Identify which cell holds the provided text, then report its (x, y) central coordinate. 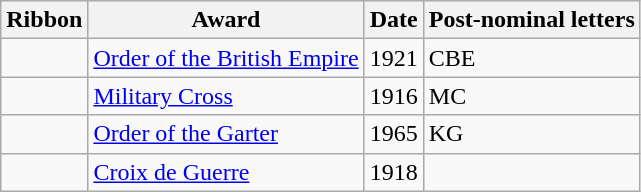
Order of the British Empire (226, 58)
Ribbon (44, 20)
MC (532, 96)
Date (394, 20)
Award (226, 20)
Military Cross (226, 96)
KG (532, 134)
1918 (394, 172)
1965 (394, 134)
1916 (394, 96)
1921 (394, 58)
Order of the Garter (226, 134)
CBE (532, 58)
Croix de Guerre (226, 172)
Post-nominal letters (532, 20)
